Pinpoint the cell where the given text exists, returning its [X, Y] midpoint coordinate. 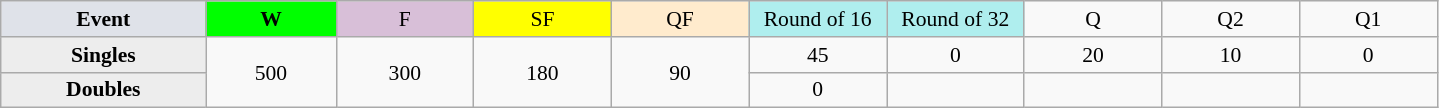
Event [104, 19]
10 [1231, 55]
Singles [104, 55]
QF [680, 19]
500 [271, 72]
300 [405, 72]
90 [680, 72]
Doubles [104, 90]
W [271, 19]
20 [1093, 55]
F [405, 19]
180 [543, 72]
Q [1093, 19]
Round of 16 [818, 19]
SF [543, 19]
45 [818, 55]
Round of 32 [955, 19]
Q1 [1368, 19]
Q2 [1231, 19]
